Capture the cell that displays the provided text and extract its [X, Y] central coordinate. 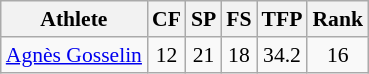
Rank [338, 19]
21 [204, 55]
18 [238, 55]
Agnès Gosselin [74, 55]
34.2 [282, 55]
12 [166, 55]
16 [338, 55]
SP [204, 19]
CF [166, 19]
Athlete [74, 19]
FS [238, 19]
TFP [282, 19]
